Identify which cell holds the provided text, then report its [X, Y] central coordinate. 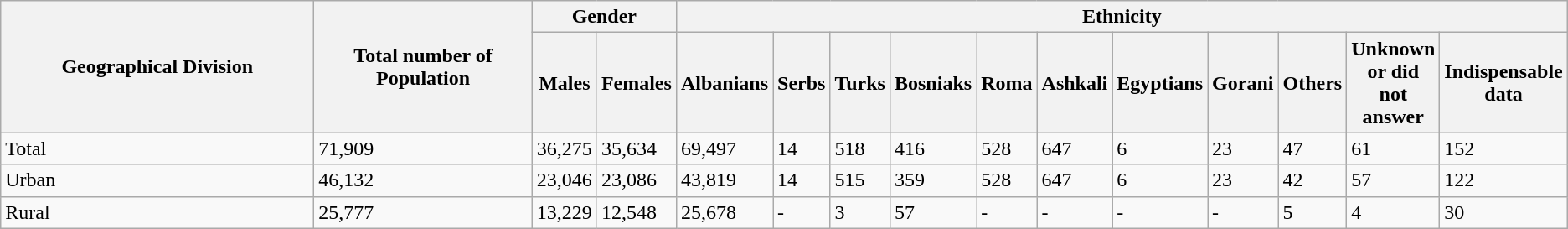
61 [1394, 148]
46,132 [423, 180]
Males [565, 82]
Indispensable data [1504, 82]
Total [157, 148]
25,678 [724, 212]
35,634 [637, 148]
43,819 [724, 180]
Ethnicity [1122, 17]
Gorani [1243, 82]
152 [1504, 148]
69,497 [724, 148]
Total number of Population [423, 67]
36,275 [565, 148]
416 [933, 148]
71,909 [423, 148]
4 [1394, 212]
Albanians [724, 82]
Serbs [802, 82]
Ashkali [1075, 82]
122 [1504, 180]
47 [1313, 148]
Females [637, 82]
12,548 [637, 212]
Rural [157, 212]
25,777 [423, 212]
518 [860, 148]
Egyptians [1160, 82]
Urban [157, 180]
Gender [604, 17]
Geographical Division [157, 67]
Bosniaks [933, 82]
Roma [1007, 82]
13,229 [565, 212]
5 [1313, 212]
Others [1313, 82]
23,086 [637, 180]
515 [860, 180]
3 [860, 212]
359 [933, 180]
23,046 [565, 180]
42 [1313, 180]
30 [1504, 212]
Unknown or did not answer [1394, 82]
Turks [860, 82]
